Find where the given text appears and provide that cell's center as (X, Y) coordinate. 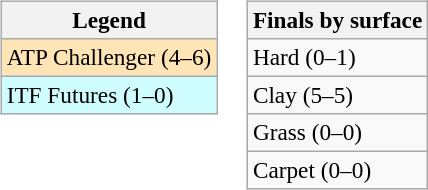
ITF Futures (1–0) (108, 95)
Hard (0–1) (337, 57)
Legend (108, 20)
Carpet (0–0) (337, 171)
Finals by surface (337, 20)
Clay (5–5) (337, 95)
Grass (0–0) (337, 133)
ATP Challenger (4–6) (108, 57)
